Extract the (x, y) coordinate from the center of the cell holding the provided text.  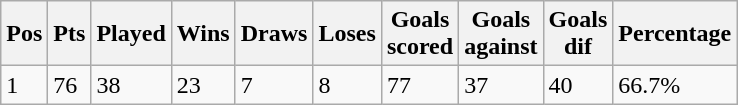
76 (70, 85)
Loses (347, 34)
Played (131, 34)
Pos (24, 34)
Wins (203, 34)
Pts (70, 34)
Percentage (675, 34)
7 (274, 85)
Goals dif (578, 34)
38 (131, 85)
23 (203, 85)
Goals scored (420, 34)
Goals against (501, 34)
40 (578, 85)
8 (347, 85)
Draws (274, 34)
77 (420, 85)
1 (24, 85)
37 (501, 85)
66.7% (675, 85)
